Scan for the cell matching the given text and deliver its (x, y) coordinate at center. 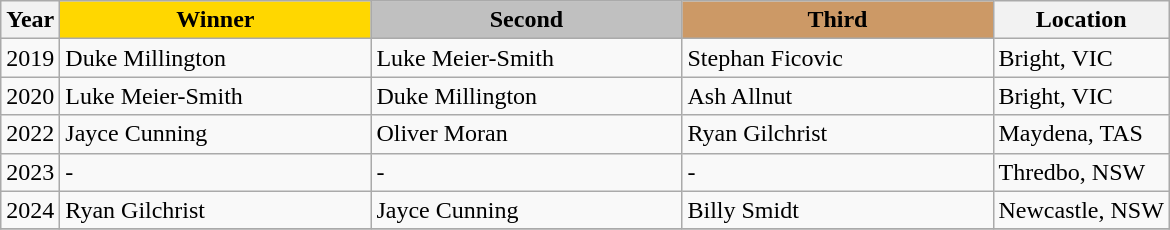
2024 (30, 210)
2022 (30, 134)
Second (526, 20)
Stephan Ficovic (838, 58)
Third (838, 20)
2019 (30, 58)
Billy Smidt (838, 210)
Newcastle, NSW (1081, 210)
Maydena, TAS (1081, 134)
2023 (30, 172)
2020 (30, 96)
Thredbo, NSW (1081, 172)
Location (1081, 20)
Oliver Moran (526, 134)
Ash Allnut (838, 96)
Winner (216, 20)
Year (30, 20)
